Pinpoint the cell where the given text exists, returning its (X, Y) midpoint coordinate. 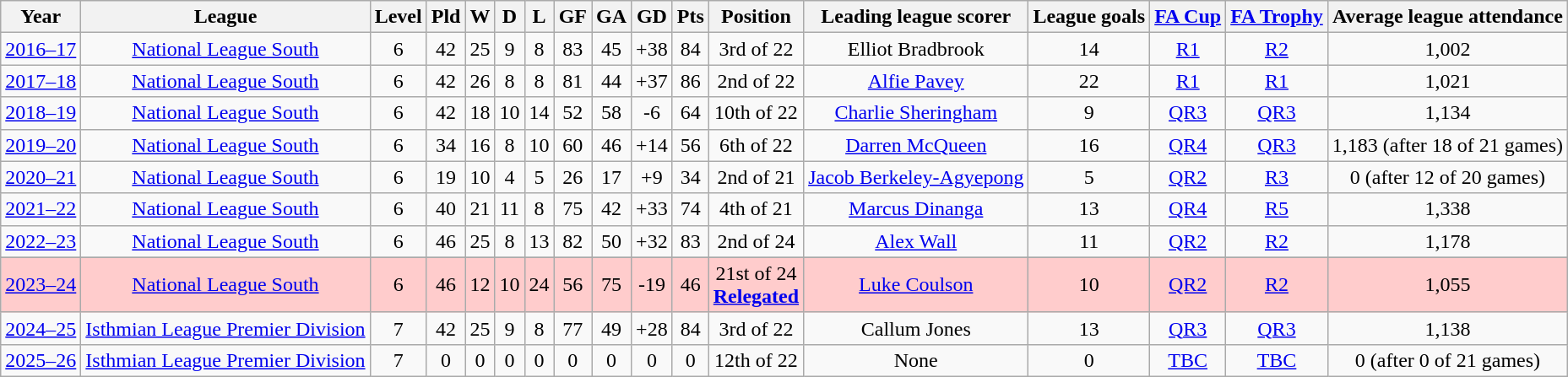
-6 (652, 113)
1,134 (1447, 113)
Position (756, 17)
2nd of 22 (756, 81)
FA Cup (1188, 17)
GD (652, 17)
2025–26 (41, 360)
Alfie Pavey (916, 81)
+9 (652, 177)
81 (572, 81)
2022–23 (41, 241)
Luke Coulson (916, 285)
6th of 22 (756, 145)
40 (446, 209)
GA (611, 17)
64 (691, 113)
League goals (1089, 17)
Callum Jones (916, 328)
21 (480, 209)
1,338 (1447, 209)
2023–24 (41, 285)
2019–20 (41, 145)
R5 (1277, 209)
+32 (652, 241)
1,178 (1447, 241)
50 (611, 241)
86 (691, 81)
2021–22 (41, 209)
None (916, 360)
Pld (446, 17)
4 (510, 177)
22 (1089, 81)
L (539, 17)
58 (611, 113)
1,183 (after 18 of 21 games) (1447, 145)
44 (611, 81)
0 (after 12 of 20 games) (1447, 177)
+33 (652, 209)
Elliot Bradbrook (916, 49)
18 (480, 113)
Average league attendance (1447, 17)
W (480, 17)
24 (539, 285)
Level (399, 17)
2024–25 (41, 328)
1,002 (1447, 49)
19 (446, 177)
Jacob Berkeley-Agyepong (916, 177)
12th of 22 (756, 360)
Alex Wall (916, 241)
2020–21 (41, 177)
45 (611, 49)
Charlie Sheringham (916, 113)
1,055 (1447, 285)
60 (572, 145)
Marcus Dinanga (916, 209)
+37 (652, 81)
+38 (652, 49)
1,021 (1447, 81)
Leading league scorer (916, 17)
12 (480, 285)
+28 (652, 328)
FA Trophy (1277, 17)
Darren McQueen (916, 145)
Year (41, 17)
2016–17 (41, 49)
1,138 (1447, 328)
2017–18 (41, 81)
77 (572, 328)
0 (after 0 of 21 games) (1447, 360)
+14 (652, 145)
League (225, 17)
GF (572, 17)
74 (691, 209)
2nd of 24 (756, 241)
10th of 22 (756, 113)
D (510, 17)
R3 (1277, 177)
Pts (691, 17)
-19 (652, 285)
49 (611, 328)
17 (611, 177)
2nd of 21 (756, 177)
21st of 24Relegated (756, 285)
2018–19 (41, 113)
52 (572, 113)
4th of 21 (756, 209)
82 (572, 241)
